Extract the (x, y) coordinate from the center of the cell holding the provided text.  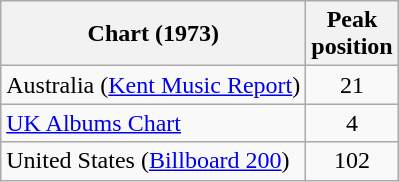
4 (352, 123)
21 (352, 85)
Peak position (352, 34)
United States (Billboard 200) (154, 161)
Chart (1973) (154, 34)
Australia (Kent Music Report) (154, 85)
UK Albums Chart (154, 123)
102 (352, 161)
